Extract the [X, Y] coordinate from the center of the cell holding the provided text.  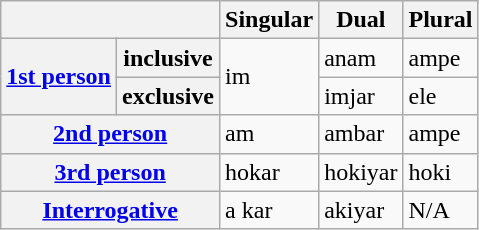
exclusive [168, 96]
hoki [440, 172]
am [270, 134]
1st person [59, 77]
Dual [361, 20]
hokiyar [361, 172]
imjar [361, 96]
ambar [361, 134]
2nd person [110, 134]
a kar [270, 210]
im [270, 77]
Interrogative [110, 210]
Plural [440, 20]
inclusive [168, 58]
3rd person [110, 172]
anam [361, 58]
hokar [270, 172]
N/A [440, 210]
ele [440, 96]
akiyar [361, 210]
Singular [270, 20]
